Detect which cell encompasses the target text, then output its [X, Y] center coordinate. 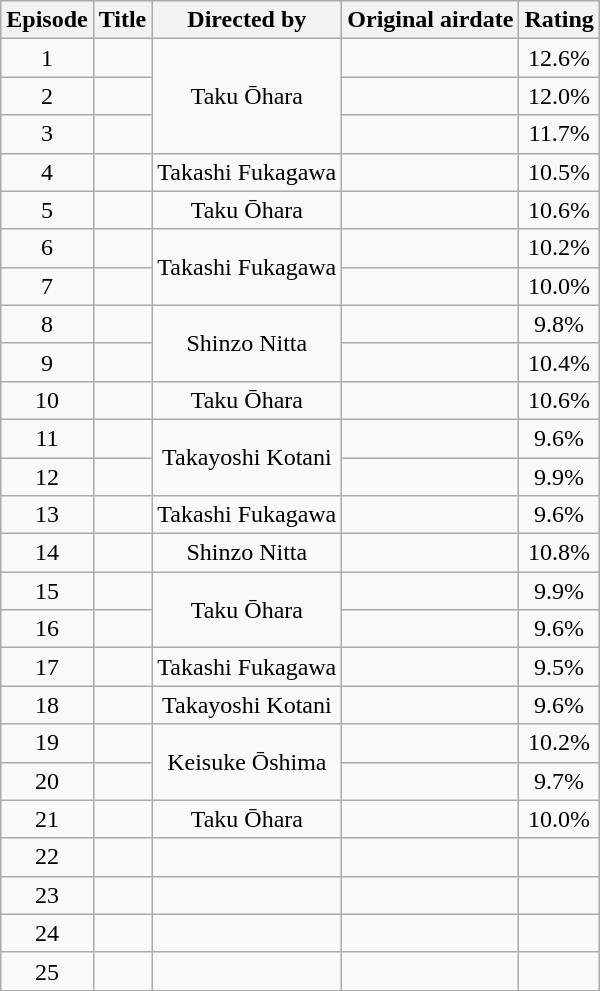
9 [47, 362]
5 [47, 210]
24 [47, 933]
15 [47, 591]
21 [47, 819]
10.5% [559, 172]
Rating [559, 20]
9.5% [559, 667]
16 [47, 629]
17 [47, 667]
12 [47, 477]
10.4% [559, 362]
10 [47, 400]
10.8% [559, 553]
20 [47, 781]
6 [47, 248]
1 [47, 58]
Original airdate [430, 20]
11 [47, 438]
18 [47, 705]
13 [47, 515]
4 [47, 172]
Keisuke Ōshima [247, 762]
11.7% [559, 134]
19 [47, 743]
Title [122, 20]
2 [47, 96]
14 [47, 553]
8 [47, 324]
25 [47, 971]
12.6% [559, 58]
9.8% [559, 324]
7 [47, 286]
Episode [47, 20]
22 [47, 857]
Directed by [247, 20]
9.7% [559, 781]
12.0% [559, 96]
3 [47, 134]
23 [47, 895]
